From the cell containing the given text, extract its center point as (x, y) coordinate. 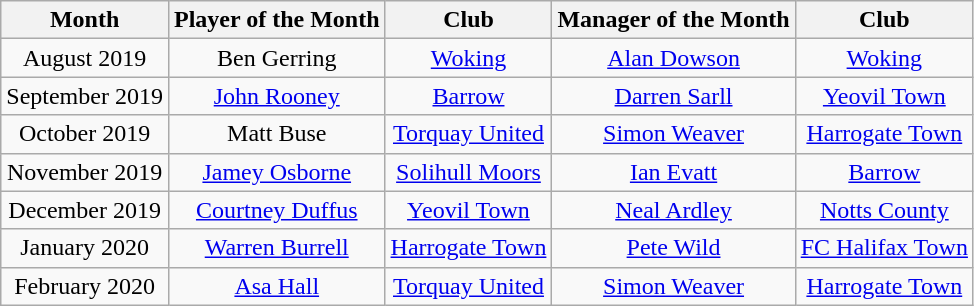
Darren Sarll (674, 96)
Solihull Moors (468, 172)
John Rooney (276, 96)
Courtney Duffus (276, 210)
Warren Burrell (276, 248)
January 2020 (85, 248)
Month (85, 20)
August 2019 (85, 58)
Manager of the Month (674, 20)
FC Halifax Town (884, 248)
October 2019 (85, 134)
February 2020 (85, 286)
Ben Gerring (276, 58)
Pete Wild (674, 248)
Ian Evatt (674, 172)
Player of the Month (276, 20)
December 2019 (85, 210)
Neal Ardley (674, 210)
Alan Dowson (674, 58)
November 2019 (85, 172)
Notts County (884, 210)
September 2019 (85, 96)
Asa Hall (276, 286)
Jamey Osborne (276, 172)
Matt Buse (276, 134)
